Return [X, Y] of the center of cell containing provided text 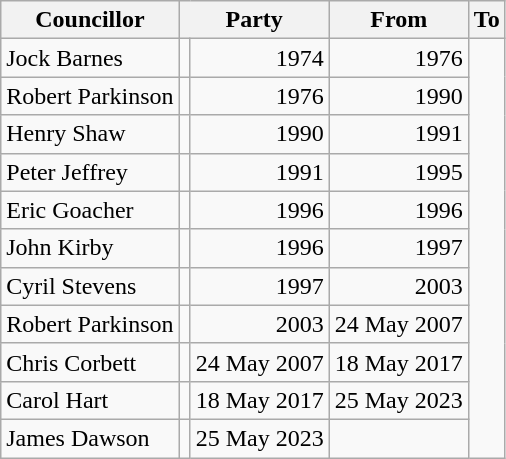
Peter Jeffrey [90, 172]
Carol Hart [90, 400]
Cyril Stevens [90, 286]
To [486, 20]
Party [254, 20]
John Kirby [90, 248]
Councillor [90, 20]
Henry Shaw [90, 134]
James Dawson [90, 438]
Jock Barnes [90, 58]
Eric Goacher [90, 210]
Chris Corbett [90, 362]
1995 [398, 172]
1974 [260, 58]
From [398, 20]
